Search for the cell housing the specified text and yield its (X, Y) center coordinate. 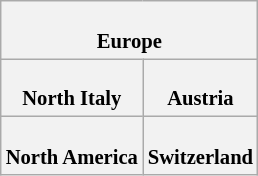
Europe (130, 29)
North Italy (72, 87)
Austria (200, 87)
North America (72, 145)
Switzerland (200, 145)
